Return the (X, Y) coordinate for the center point of the cell that contains the specified text.  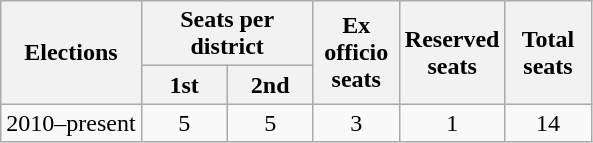
Seats per district (227, 34)
2010–present (71, 123)
1st (184, 85)
2nd (270, 85)
14 (548, 123)
Total seats (548, 52)
Ex officio seats (356, 52)
Reserved seats (452, 52)
1 (452, 123)
Elections (71, 52)
3 (356, 123)
